Identify which cell holds the provided text, then report its [X, Y] central coordinate. 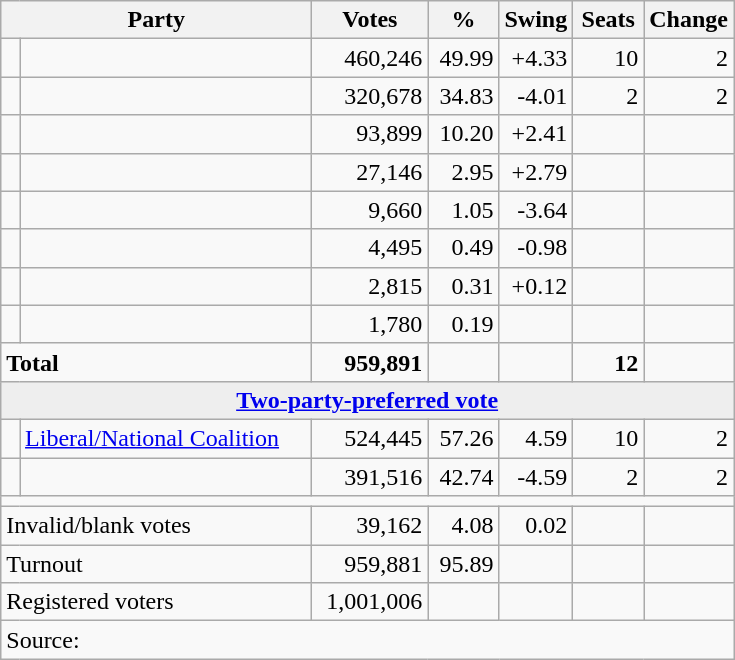
+2.41 [536, 134]
Party [156, 20]
-4.59 [536, 477]
1.05 [464, 210]
524,445 [370, 438]
4.59 [536, 438]
2,815 [370, 286]
0.19 [464, 324]
-0.98 [536, 248]
57.26 [464, 438]
Votes [370, 20]
0.02 [536, 526]
-4.01 [536, 96]
+2.79 [536, 172]
Invalid/blank votes [156, 526]
1,001,006 [370, 602]
Seats [608, 20]
10.20 [464, 134]
+0.12 [536, 286]
93,899 [370, 134]
Two-party-preferred vote [368, 400]
391,516 [370, 477]
42.74 [464, 477]
Swing [536, 20]
9,660 [370, 210]
460,246 [370, 58]
39,162 [370, 526]
959,881 [370, 564]
Source: [368, 640]
959,891 [370, 362]
2.95 [464, 172]
4.08 [464, 526]
Total [156, 362]
4,495 [370, 248]
34.83 [464, 96]
Liberal/National Coalition [166, 438]
Change [689, 20]
95.89 [464, 564]
Turnout [156, 564]
+4.33 [536, 58]
49.99 [464, 58]
% [464, 20]
27,146 [370, 172]
0.49 [464, 248]
320,678 [370, 96]
Registered voters [156, 602]
12 [608, 362]
0.31 [464, 286]
-3.64 [536, 210]
1,780 [370, 324]
